Return [x, y] of the center of cell containing provided text 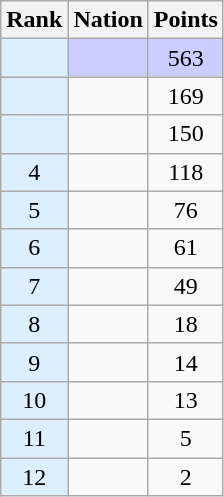
9 [34, 362]
118 [186, 172]
563 [186, 58]
12 [34, 477]
11 [34, 438]
18 [186, 324]
76 [186, 210]
4 [34, 172]
150 [186, 134]
Nation [108, 20]
169 [186, 96]
2 [186, 477]
Rank [34, 20]
6 [34, 248]
61 [186, 248]
10 [34, 400]
8 [34, 324]
Points [186, 20]
14 [186, 362]
13 [186, 400]
7 [34, 286]
49 [186, 286]
